Extract the [x, y] coordinate from the center of the cell holding the provided text.  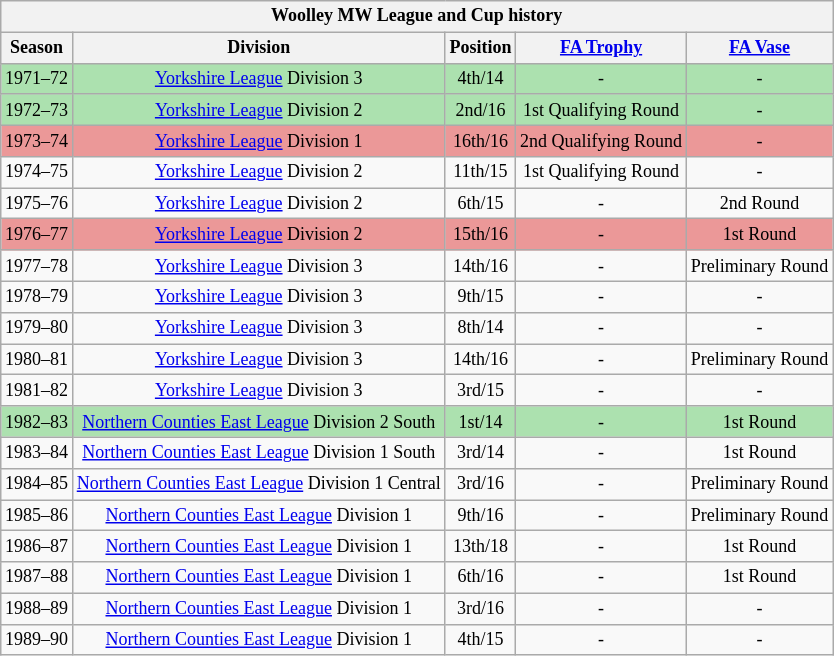
1977–78 [37, 266]
Northern Counties East League Division 2 South [258, 422]
Northern Counties East League Division 1 Central [258, 484]
1988–89 [37, 608]
FA Vase [759, 48]
1979–80 [37, 328]
4th/14 [480, 78]
1st/14 [480, 422]
1987–88 [37, 578]
1971–72 [37, 78]
Woolley MW League and Cup history [417, 16]
11th/15 [480, 172]
1973–74 [37, 140]
1984–85 [37, 484]
1989–90 [37, 640]
9th/16 [480, 516]
2nd/16 [480, 110]
6th/16 [480, 578]
Position [480, 48]
3rd/14 [480, 452]
6th/15 [480, 204]
8th/14 [480, 328]
3rd/15 [480, 390]
13th/18 [480, 546]
Northern Counties East League Division 1 South [258, 452]
1978–79 [37, 296]
2nd Qualifying Round [602, 140]
1986–87 [37, 546]
1980–81 [37, 360]
1972–73 [37, 110]
1981–82 [37, 390]
1982–83 [37, 422]
1983–84 [37, 452]
9th/15 [480, 296]
Yorkshire League Division 1 [258, 140]
15th/16 [480, 234]
1974–75 [37, 172]
16th/16 [480, 140]
1976–77 [37, 234]
Season [37, 48]
2nd Round [759, 204]
1975–76 [37, 204]
4th/15 [480, 640]
Division [258, 48]
FA Trophy [602, 48]
1985–86 [37, 516]
